Scan for the cell matching the given text and deliver its (X, Y) coordinate at center. 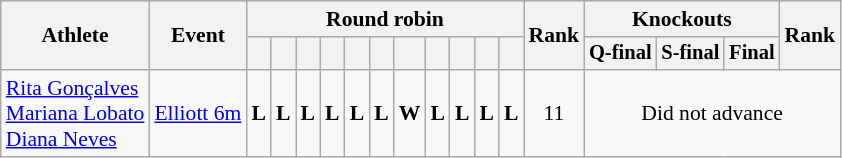
Elliott 6m (198, 114)
Final (752, 54)
11 (554, 114)
Event (198, 36)
Knockouts (682, 19)
S-final (690, 54)
Q-final (620, 54)
W (410, 114)
Rita GonçalvesMariana LobatoDiana Neves (76, 114)
Did not advance (712, 114)
Athlete (76, 36)
Round robin (384, 19)
